Capture the cell that displays the provided text and extract its [X, Y] central coordinate. 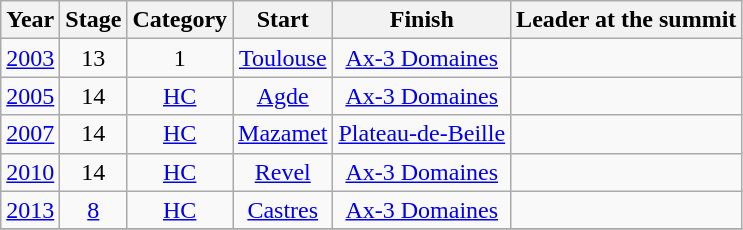
2003 [30, 58]
Stage [94, 20]
Finish [422, 20]
Revel [283, 172]
Year [30, 20]
Category [180, 20]
13 [94, 58]
8 [94, 210]
Plateau-de-Beille [422, 134]
2005 [30, 96]
Toulouse [283, 58]
Leader at the summit [626, 20]
Start [283, 20]
2010 [30, 172]
2013 [30, 210]
1 [180, 58]
2007 [30, 134]
Castres [283, 210]
Agde [283, 96]
Mazamet [283, 134]
